Pinpoint the cell where the given text exists, returning its (x, y) midpoint coordinate. 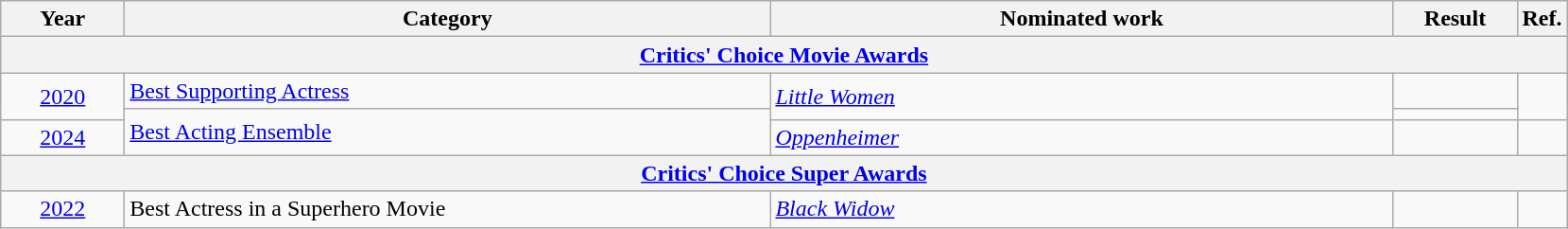
Category (448, 19)
Year (62, 19)
Little Women (1081, 97)
Oppenheimer (1081, 137)
Nominated work (1081, 19)
Black Widow (1081, 209)
Best Actress in a Superhero Movie (448, 209)
2024 (62, 137)
Critics' Choice Super Awards (784, 173)
2020 (62, 97)
Ref. (1542, 19)
Result (1456, 19)
Critics' Choice Movie Awards (784, 55)
2022 (62, 209)
Best Acting Ensemble (448, 132)
Best Supporting Actress (448, 91)
